Detect which cell encompasses the target text, then output its (X, Y) center coordinate. 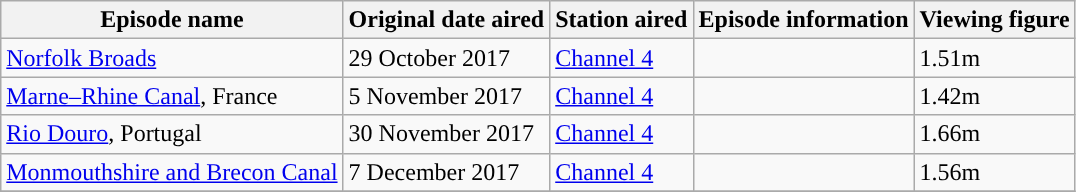
Station aired (622, 20)
5 November 2017 (446, 96)
30 November 2017 (446, 134)
1.42m (994, 96)
Marne–Rhine Canal, France (172, 96)
Rio Douro, Portugal (172, 134)
7 December 2017 (446, 172)
29 October 2017 (446, 58)
1.51m (994, 58)
1.66m (994, 134)
Episode information (804, 20)
Viewing figure (994, 20)
Monmouthshire and Brecon Canal (172, 172)
Original date aired (446, 20)
Episode name (172, 20)
Norfolk Broads (172, 58)
1.56m (994, 172)
